Provide the (X, Y) coordinate of the cell's center where the given text is located.  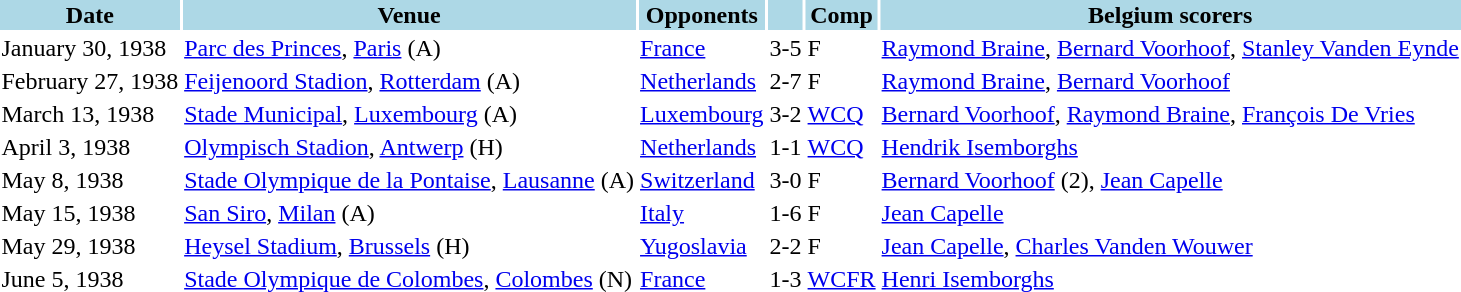
February 27, 1938 (90, 81)
Stade Municipal, Luxembourg (A) (410, 114)
Date (90, 15)
May 15, 1938 (90, 213)
3-2 (786, 114)
1-1 (786, 147)
Belgium scorers (1170, 15)
Jean Capelle, Charles Vanden Wouwer (1170, 246)
Parc des Princes, Paris (A) (410, 48)
Heysel Stadium, Brussels (H) (410, 246)
2-2 (786, 246)
Olympisch Stadion, Antwerp (H) (410, 147)
January 30, 1938 (90, 48)
May 29, 1938 (90, 246)
Raymond Braine, Bernard Voorhoof, Stanley Vanden Eynde (1170, 48)
1-6 (786, 213)
San Siro, Milan (A) (410, 213)
Jean Capelle (1170, 213)
Opponents (702, 15)
May 8, 1938 (90, 180)
Stade Olympique de la Pontaise, Lausanne (A) (410, 180)
April 3, 1938 (90, 147)
March 13, 1938 (90, 114)
Luxembourg (702, 114)
2-7 (786, 81)
Switzerland (702, 180)
3-5 (786, 48)
Yugoslavia (702, 246)
Feijenoord Stadion, Rotterdam (A) (410, 81)
Venue (410, 15)
Raymond Braine, Bernard Voorhoof (1170, 81)
Comp (842, 15)
Hendrik Isemborghs (1170, 147)
Bernard Voorhoof, Raymond Braine, François De Vries (1170, 114)
France (702, 48)
Italy (702, 213)
Bernard Voorhoof (2), Jean Capelle (1170, 180)
3-0 (786, 180)
